Detect which cell encompasses the target text, then output its (X, Y) center coordinate. 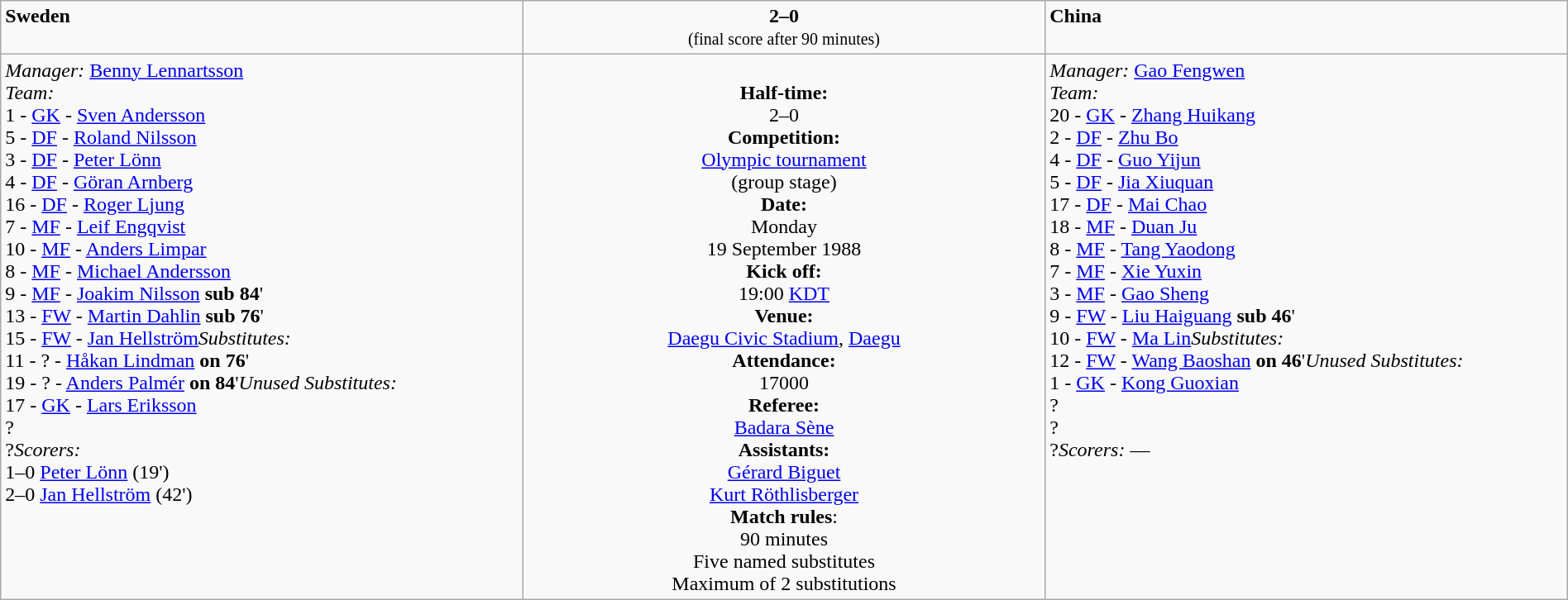
2–0(final score after 90 minutes) (784, 28)
Sweden (262, 28)
China (1307, 28)
